Return (X, Y) of the center of cell containing provided text 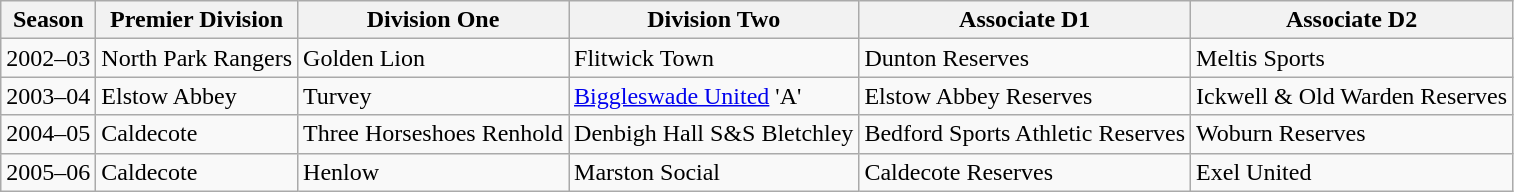
2005–06 (48, 172)
Denbigh Hall S&S Bletchley (714, 134)
Marston Social (714, 172)
Division Two (714, 20)
Flitwick Town (714, 58)
Premier Division (197, 20)
Associate D1 (1025, 20)
Caldecote Reserves (1025, 172)
Three Horseshoes Renhold (434, 134)
Division One (434, 20)
North Park Rangers (197, 58)
Season (48, 20)
2004–05 (48, 134)
Bedford Sports Athletic Reserves (1025, 134)
Elstow Abbey Reserves (1025, 96)
2002–03 (48, 58)
Ickwell & Old Warden Reserves (1352, 96)
Henlow (434, 172)
Elstow Abbey (197, 96)
Golden Lion (434, 58)
Associate D2 (1352, 20)
Woburn Reserves (1352, 134)
Biggleswade United 'A' (714, 96)
2003–04 (48, 96)
Exel United (1352, 172)
Turvey (434, 96)
Meltis Sports (1352, 58)
Dunton Reserves (1025, 58)
